Identify which cell holds the provided text, then report its [x, y] central coordinate. 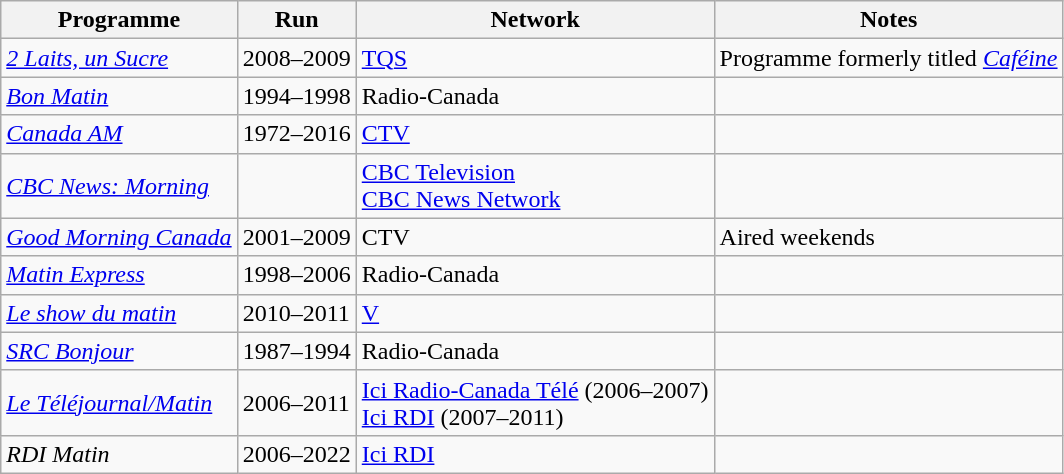
CBC TelevisionCBC News Network [535, 186]
1987–1994 [296, 351]
2 Laits, un Sucre [119, 58]
Bon Matin [119, 96]
1994–1998 [296, 96]
Matin Express [119, 275]
1998–2006 [296, 275]
Ici Radio-Canada Télé (2006–2007)Ici RDI (2007–2011) [535, 402]
CBC News: Morning [119, 186]
Network [535, 20]
2006–2022 [296, 454]
1972–2016 [296, 134]
TQS [535, 58]
Ici RDI [535, 454]
Programme formerly titled Caféine [888, 58]
2008–2009 [296, 58]
2006–2011 [296, 402]
V [535, 313]
Programme [119, 20]
Canada AM [119, 134]
Run [296, 20]
SRC Bonjour [119, 351]
Aired weekends [888, 237]
2010–2011 [296, 313]
RDI Matin [119, 454]
Notes [888, 20]
Good Morning Canada [119, 237]
2001–2009 [296, 237]
Le Téléjournal/Matin [119, 402]
Le show du matin [119, 313]
